Pinpoint the cell where the given text exists, returning its (x, y) midpoint coordinate. 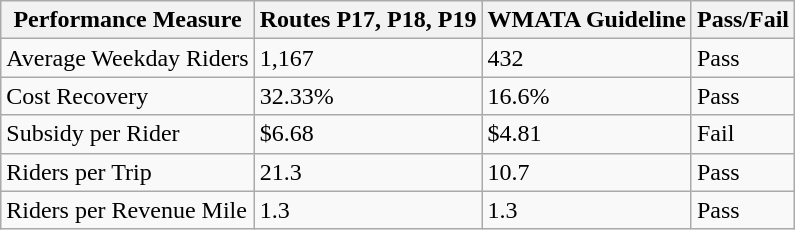
Subsidy per Rider (128, 134)
16.6% (587, 96)
Routes P17, P18, P19 (368, 20)
$6.68 (368, 134)
Performance Measure (128, 20)
432 (587, 58)
WMATA Guideline (587, 20)
$4.81 (587, 134)
10.7 (587, 172)
Average Weekday Riders (128, 58)
1,167 (368, 58)
Cost Recovery (128, 96)
21.3 (368, 172)
Pass/Fail (742, 20)
Fail (742, 134)
Riders per Trip (128, 172)
Riders per Revenue Mile (128, 210)
32.33% (368, 96)
